Provide the [X, Y] coordinate of the cell's center where the given text is located.  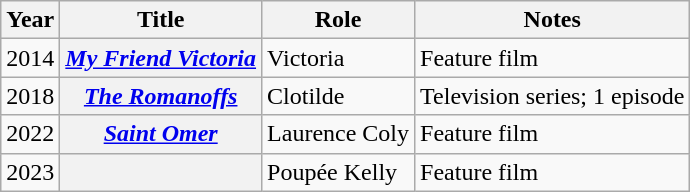
Victoria [338, 58]
2018 [30, 96]
Title [161, 20]
My Friend Victoria [161, 58]
2023 [30, 172]
Year [30, 20]
The Romanoffs [161, 96]
Poupée Kelly [338, 172]
Role [338, 20]
Laurence Coly [338, 134]
Saint Omer [161, 134]
Clotilde [338, 96]
2014 [30, 58]
Television series; 1 episode [552, 96]
Notes [552, 20]
2022 [30, 134]
